Search for the cell housing the specified text and yield its [X, Y] center coordinate. 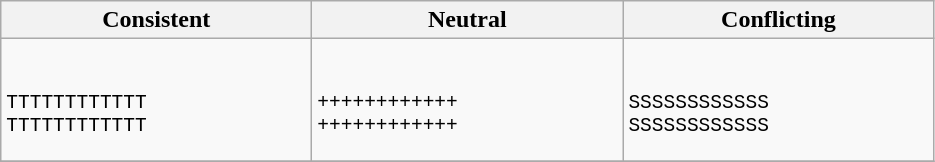
Consistent [156, 20]
Conflicting [778, 20]
SSSSSSSSSSSS SSSSSSSSSSSS [778, 100]
++++++++++++ ++++++++++++ [468, 100]
TTTTTTTTTTTT TTTTTTTTTTTT [156, 100]
Neutral [468, 20]
